Scan for the cell matching the given text and deliver its [X, Y] coordinate at center. 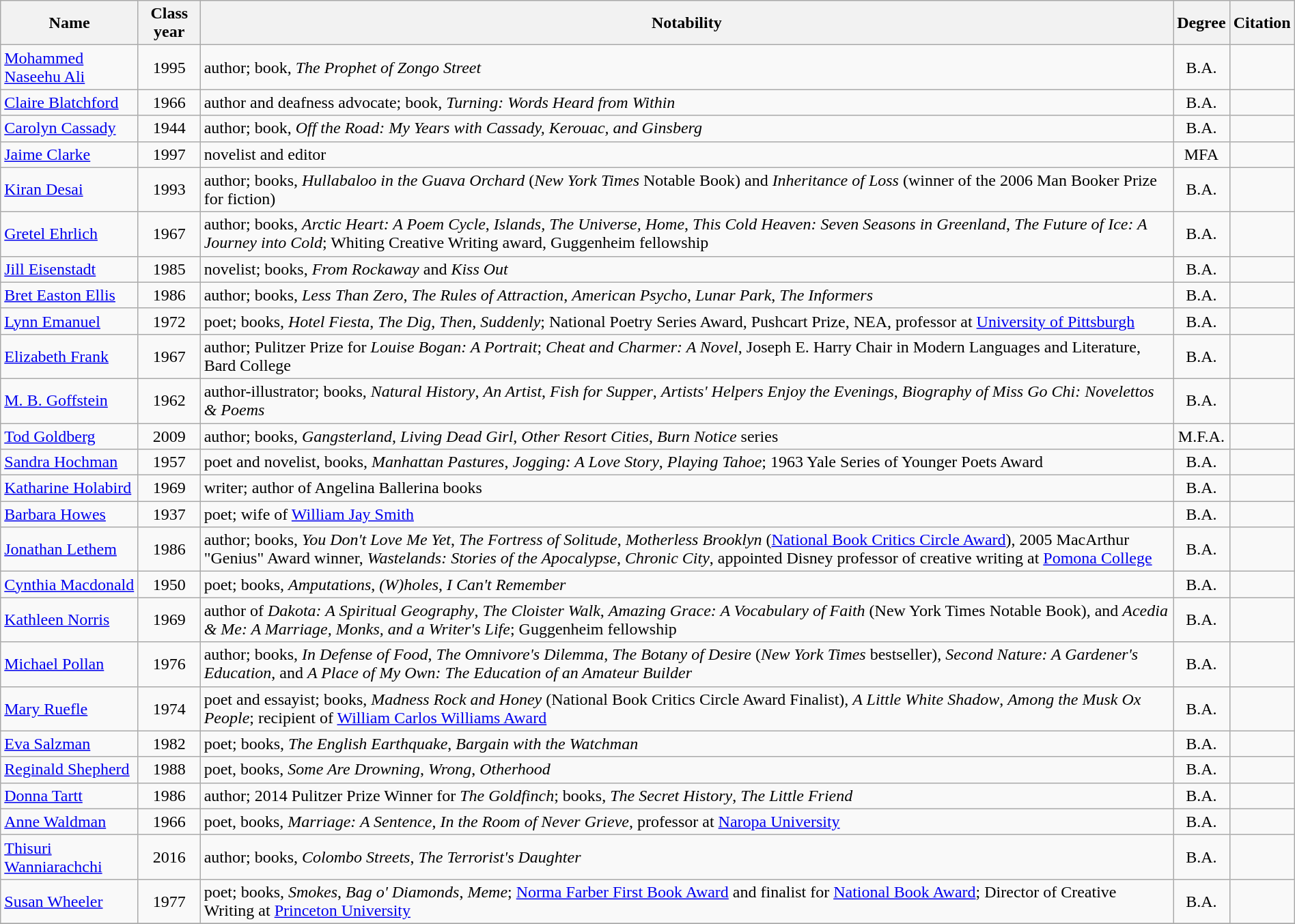
Bret Easton Ellis [70, 295]
novelist; books, From Rockaway and Kiss Out [686, 269]
poet and novelist, books, Manhattan Pastures, Jogging: A Love Story, Playing Tahoe; 1963 Yale Series of Younger Poets Award [686, 462]
Eva Salzman [70, 744]
Lynn Emanuel [70, 321]
Mary Ruefle [70, 709]
Citation [1262, 23]
Susan Wheeler [70, 901]
1997 [169, 154]
Donna Tartt [70, 796]
poet; books, The English Earthquake, Bargain with the Watchman [686, 744]
MFA [1202, 154]
1995 [169, 67]
Jonathan Lethem [70, 549]
1962 [169, 400]
Thisuri Wanniarachchi [70, 856]
Michael Pollan [70, 664]
author; 2014 Pulitzer Prize Winner for The Goldfinch; books, The Secret History, The Little Friend [686, 796]
2016 [169, 856]
1993 [169, 190]
Mohammed Naseehu Ali [70, 67]
Tod Goldberg [70, 436]
1982 [169, 744]
1950 [169, 585]
writer; author of Angelina Ballerina books [686, 488]
Kathleen Norris [70, 620]
1976 [169, 664]
1937 [169, 514]
author; books, Less Than Zero, The Rules of Attraction, American Psycho, Lunar Park, The Informers [686, 295]
Claire Blatchford [70, 102]
poet; books, Hotel Fiesta, The Dig, Then, Suddenly; National Poetry Series Award, Pushcart Prize, NEA, professor at University of Pittsburgh [686, 321]
poet, books, Some Are Drowning, Wrong, Otherhood [686, 770]
author; book, Off the Road: My Years with Cassady, Kerouac, and Ginsberg [686, 128]
author; book, The Prophet of Zongo Street [686, 67]
Notability [686, 23]
poet; books, Amputations, (W)holes, I Can't Remember [686, 585]
novelist and editor [686, 154]
author and deafness advocate; book, Turning: Words Heard from Within [686, 102]
M. B. Goffstein [70, 400]
Barbara Howes [70, 514]
Katharine Holabird [70, 488]
Carolyn Cassady [70, 128]
Class year [169, 23]
Elizabeth Frank [70, 356]
1972 [169, 321]
poet, books, Marriage: A Sentence, In the Room of Never Grieve, professor at Naropa University [686, 822]
1988 [169, 770]
Jill Eisenstadt [70, 269]
M.F.A. [1202, 436]
Sandra Hochman [70, 462]
author; books, Colombo Streets, The Terrorist's Daughter [686, 856]
2009 [169, 436]
author; books, Gangsterland, Living Dead Girl, Other Resort Cities, Burn Notice series [686, 436]
Cynthia Macdonald [70, 585]
Name [70, 23]
poet; wife of William Jay Smith [686, 514]
Degree [1202, 23]
Gretel Ehrlich [70, 234]
Reginald Shepherd [70, 770]
Kiran Desai [70, 190]
Anne Waldman [70, 822]
1977 [169, 901]
Jaime Clarke [70, 154]
1957 [169, 462]
1985 [169, 269]
1974 [169, 709]
1944 [169, 128]
